Capture the cell that displays the provided text and extract its [X, Y] central coordinate. 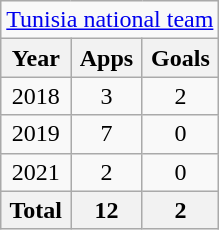
Tunisia national team [110, 20]
Apps [106, 58]
Year [36, 58]
7 [106, 134]
2021 [36, 172]
2019 [36, 134]
2018 [36, 96]
3 [106, 96]
Total [36, 210]
Goals [180, 58]
12 [106, 210]
